Find where the given text appears and provide that cell's center as (X, Y) coordinate. 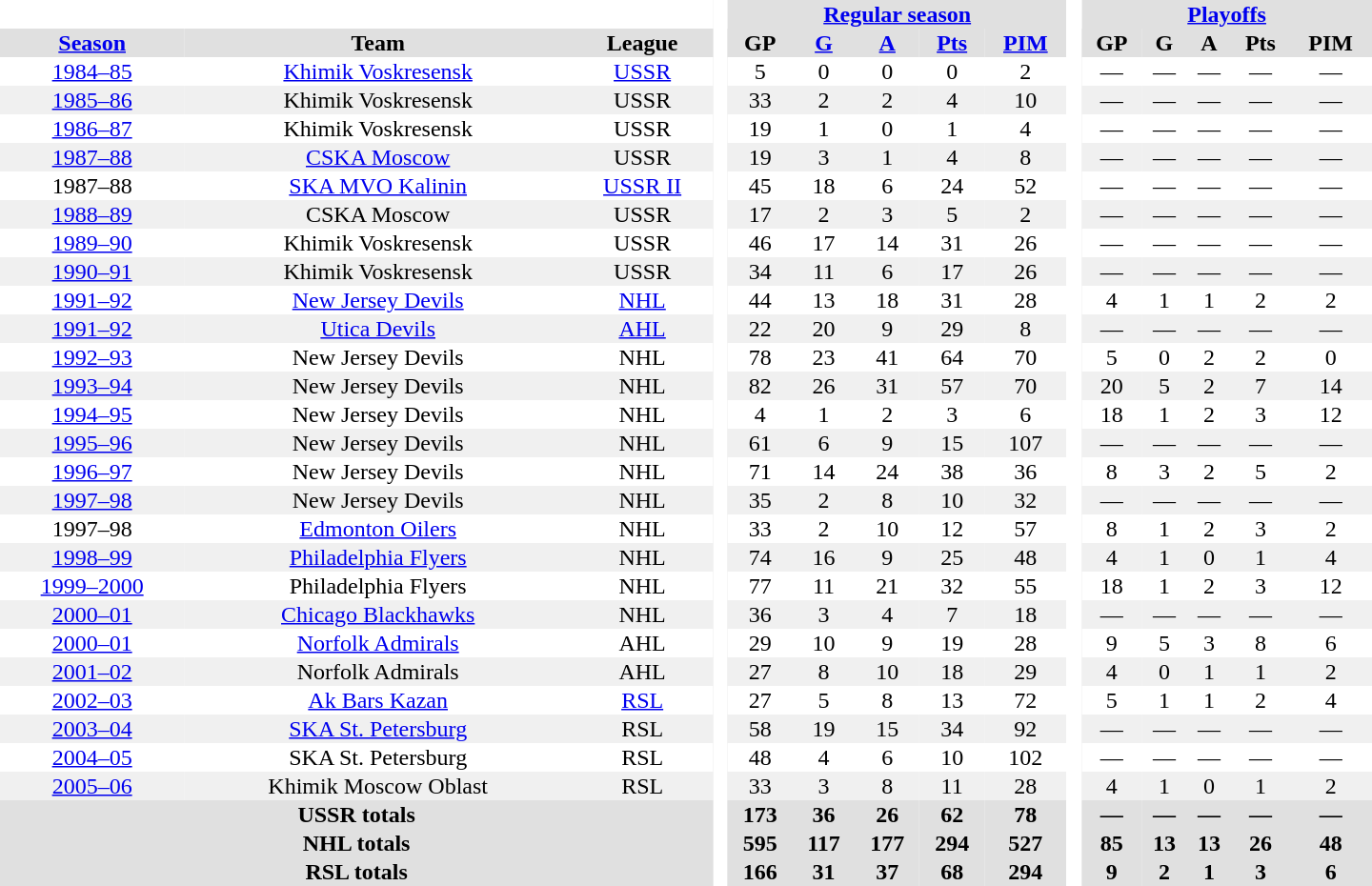
1999–2000 (91, 586)
25 (952, 557)
Utica Devils (377, 329)
1998–99 (91, 557)
21 (887, 586)
Ak Bars Kazan (377, 700)
38 (952, 472)
64 (952, 357)
1992–93 (91, 357)
527 (1025, 843)
NHL totals (356, 843)
Regular season (898, 14)
595 (760, 843)
74 (760, 557)
61 (760, 443)
RSL totals (356, 872)
102 (1025, 757)
2001–02 (91, 672)
1986–87 (91, 129)
1988–89 (91, 214)
1989–90 (91, 243)
45 (760, 186)
22 (760, 329)
23 (824, 357)
44 (760, 300)
1993–94 (91, 386)
71 (760, 472)
SKA MVO Kalinin (377, 186)
1984–85 (91, 71)
Khimik Moscow Oblast (377, 786)
72 (1025, 700)
55 (1025, 586)
Playoffs (1227, 14)
2005–06 (91, 786)
Edmonton Oilers (377, 529)
35 (760, 500)
37 (887, 872)
Team (377, 43)
85 (1111, 843)
1996–97 (91, 472)
92 (1025, 729)
177 (887, 843)
107 (1025, 443)
2004–05 (91, 757)
166 (760, 872)
117 (824, 843)
58 (760, 729)
Chicago Blackhawks (377, 614)
62 (952, 815)
2002–03 (91, 700)
173 (760, 815)
77 (760, 586)
Season (91, 43)
46 (760, 243)
1994–95 (91, 414)
2003–04 (91, 729)
82 (760, 386)
1995–96 (91, 443)
USSR totals (356, 815)
1990–91 (91, 272)
League (642, 43)
1985–86 (91, 100)
52 (1025, 186)
41 (887, 357)
16 (824, 557)
USSR II (642, 186)
68 (952, 872)
